Identify which cell holds the provided text, then report its (X, Y) central coordinate. 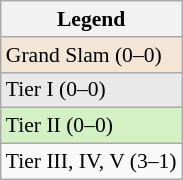
Tier II (0–0) (92, 126)
Legend (92, 19)
Grand Slam (0–0) (92, 55)
Tier III, IV, V (3–1) (92, 162)
Tier I (0–0) (92, 90)
